Return (X, Y) of the center of cell containing provided text 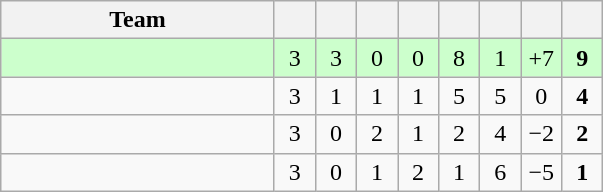
8 (460, 58)
9 (582, 58)
−5 (542, 172)
+7 (542, 58)
Team (138, 20)
6 (500, 172)
−2 (542, 134)
